From the cell containing the given text, extract its center point as (x, y) coordinate. 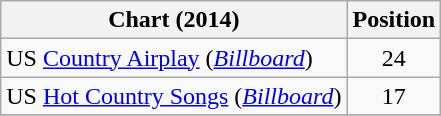
US Country Airplay (Billboard) (174, 58)
US Hot Country Songs (Billboard) (174, 96)
Position (394, 20)
17 (394, 96)
Chart (2014) (174, 20)
24 (394, 58)
